Determine the (x, y) coordinate at the center of the cell enclosing the given text.  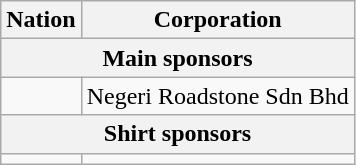
Negeri Roadstone Sdn Bhd (218, 96)
Main sponsors (178, 58)
Nation (41, 20)
Shirt sponsors (178, 134)
Corporation (218, 20)
